Determine the [X, Y] coordinate at the center of the cell enclosing the given text.  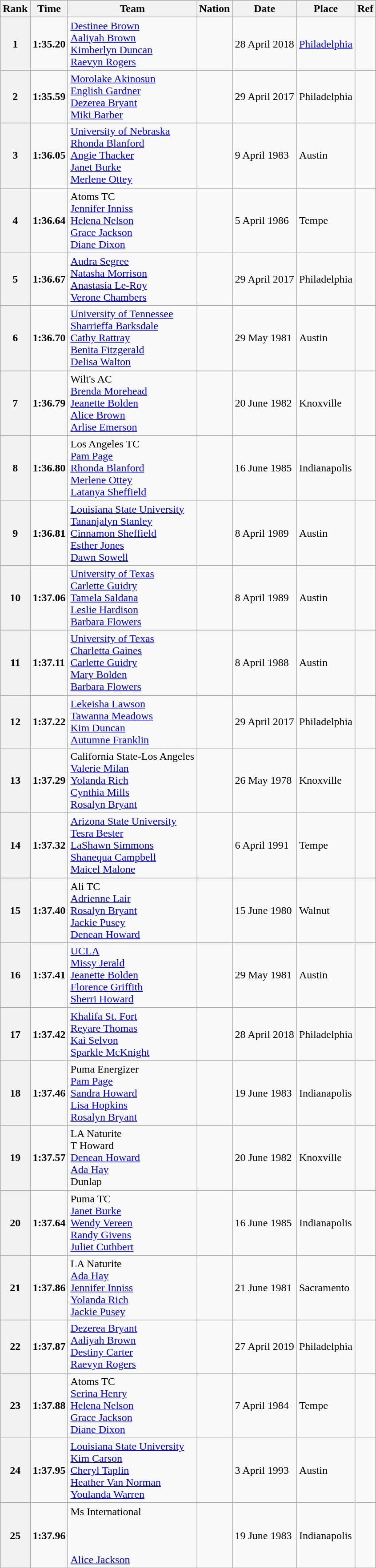
1:37.95 [49, 1470]
1:37.32 [49, 846]
6 April 1991 [264, 846]
6 [15, 338]
University of TexasCarlette GuidryTamela SaldanaLeslie HardisonBarbara Flowers [132, 598]
1:37.42 [49, 1034]
1:37.64 [49, 1223]
10 [15, 598]
Atoms TCJennifer InnissHelena NelsonGrace JacksonDiane Dixon [132, 220]
25 [15, 1535]
Place [325, 9]
1:36.67 [49, 279]
Louisiana State UniversityKim CarsonCheryl TaplinHeather Van NormanYoulanda Warren [132, 1470]
1:37.88 [49, 1405]
Puma TCJanet BurkeWendy VereenRandy GivensJuliet Cuthbert [132, 1223]
1:36.80 [49, 468]
5 [15, 279]
Walnut [325, 910]
Los Angeles TCPam PageRhonda BlanfordMerlene OtteyLatanya Sheffield [132, 468]
Arizona State UniversityTesra BesterLaShawn SimmonsShanequa CampbellMaicel Malone [132, 846]
13 [15, 781]
18 [15, 1093]
1:37.22 [49, 722]
Rank [15, 9]
26 May 1978 [264, 781]
Morolake AkinosunEnglish GardnerDezerea BryantMiki Barber [132, 97]
1:36.64 [49, 220]
7 [15, 403]
1:37.29 [49, 781]
4 [15, 220]
1:37.57 [49, 1158]
11 [15, 662]
20 [15, 1223]
Audra SegreeNatasha MorrisonAnastasia Le-RoyVerone Chambers [132, 279]
LA NaturiteAda HayJennifer InnissYolanda RichJackie Pusey [132, 1288]
9 [15, 533]
27 April 2019 [264, 1346]
3 [15, 156]
Team [132, 9]
Nation [215, 9]
1:36.70 [49, 338]
1:37.11 [49, 662]
Sacramento [325, 1288]
1:37.86 [49, 1288]
1:35.59 [49, 97]
Ms InternationalAlice Jackson [132, 1535]
Atoms TCSerina HenryHelena NelsonGrace JacksonDiane Dixon [132, 1405]
University of TexasCharletta GainesCarlette GuidryMary BoldenBarbara Flowers [132, 662]
5 April 1986 [264, 220]
1:36.81 [49, 533]
3 April 1993 [264, 1470]
Ali TCAdrienne LairRosalyn BryantJackie PuseyDenean Howard [132, 910]
8 [15, 468]
University of TennesseeSharrieffa BarksdaleCathy RattrayBenita FitzgeraldDelisa Walton [132, 338]
LA NaturiteT HowardDenean HowardAda HayDunlap [132, 1158]
Date [264, 9]
1:37.06 [49, 598]
15 June 1980 [264, 910]
9 April 1983 [264, 156]
1:36.79 [49, 403]
16 [15, 975]
21 [15, 1288]
17 [15, 1034]
Dezerea BryantAaliyah BrownDestiny CarterRaevyn Rogers [132, 1346]
24 [15, 1470]
Khalifa St. FortReyare ThomasKai SelvonSparkle McKnight [132, 1034]
1:37.46 [49, 1093]
19 [15, 1158]
14 [15, 846]
15 [15, 910]
UCLAMissy JeraldJeanette BoldenFlorence GriffithSherri Howard [132, 975]
California State-Los AngelesValerie MilanYolanda RichCynthia MillsRosalyn Bryant [132, 781]
Ref [365, 9]
Puma EnergizerPam PageSandra HowardLisa HopkinsRosalyn Bryant [132, 1093]
Time [49, 9]
2 [15, 97]
Lekeisha LawsonTawanna MeadowsKim DuncanAutumne Franklin [132, 722]
8 April 1988 [264, 662]
21 June 1981 [264, 1288]
1 [15, 44]
1:36.05 [49, 156]
1:37.87 [49, 1346]
22 [15, 1346]
Louisiana State UniversityTananjalyn StanleyCinnamon SheffieldEsther JonesDawn Sowell [132, 533]
12 [15, 722]
1:37.40 [49, 910]
1:37.96 [49, 1535]
7 April 1984 [264, 1405]
1:35.20 [49, 44]
23 [15, 1405]
Wilt's ACBrenda MoreheadJeanette BoldenAlice BrownArlise Emerson [132, 403]
University of NebraskaRhonda BlanfordAngie ThackerJanet BurkeMerlene Ottey [132, 156]
Destinee BrownAaliyah BrownKimberlyn DuncanRaevyn Rogers [132, 44]
1:37.41 [49, 975]
